Locate the cell with the specified text and output its (X, Y) center coordinate. 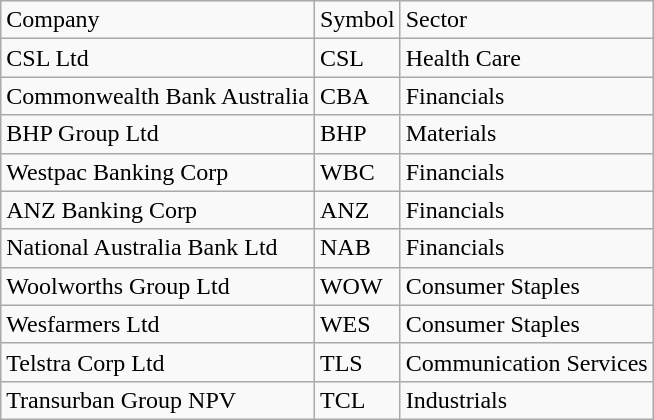
Transurban Group NPV (158, 400)
Telstra Corp Ltd (158, 362)
WBC (357, 172)
Commonwealth Bank Australia (158, 96)
Communication Services (526, 362)
CSL (357, 58)
Company (158, 20)
CSL Ltd (158, 58)
Wesfarmers Ltd (158, 324)
Materials (526, 134)
ANZ (357, 210)
Sector (526, 20)
Westpac Banking Corp (158, 172)
CBA (357, 96)
TCL (357, 400)
National Australia Bank Ltd (158, 248)
ANZ Banking Corp (158, 210)
TLS (357, 362)
Industrials (526, 400)
Woolworths Group Ltd (158, 286)
Symbol (357, 20)
NAB (357, 248)
WES (357, 324)
WOW (357, 286)
BHP (357, 134)
BHP Group Ltd (158, 134)
Health Care (526, 58)
